Locate the cell with the specified text and output its (X, Y) center coordinate. 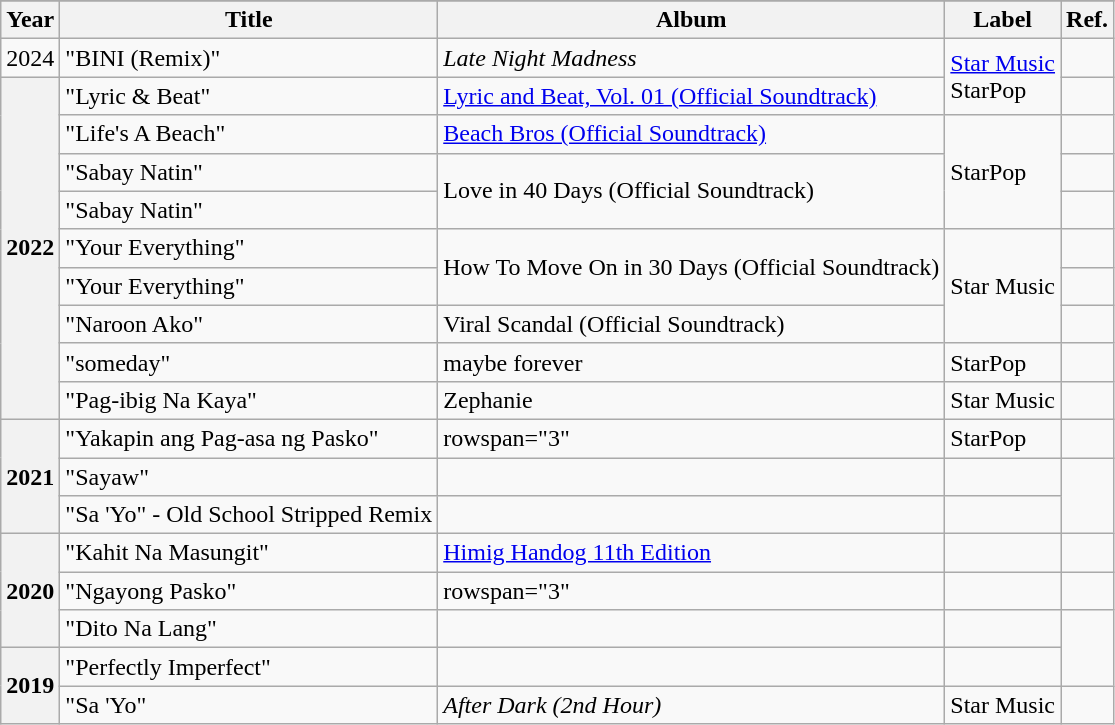
"Sa 'Yo" (249, 705)
maybe forever (692, 362)
Viral Scandal (Official Soundtrack) (692, 324)
"Sa 'Yo" - Old School Stripped Remix (249, 515)
"Lyric & Beat" (249, 96)
2022 (30, 248)
"Yakapin ang Pag-asa ng Pasko" (249, 438)
Love in 40 Days (Official Soundtrack) (692, 191)
Himig Handog 11th Edition (692, 553)
Zephanie (692, 400)
Ref. (1088, 20)
2019 (30, 686)
"Pag-ibig Na Kaya" (249, 400)
"Naroon Ako" (249, 324)
After Dark (2nd Hour) (692, 705)
Title (249, 20)
Late Night Madness (692, 58)
2024 (30, 58)
Year (30, 20)
2020 (30, 591)
"BINI (Remix)" (249, 58)
How To Move On in 30 Days (Official Soundtrack) (692, 267)
"Dito Na Lang" (249, 629)
2021 (30, 476)
Star MusicStarPop (1003, 77)
"Life's A Beach" (249, 134)
"Sayaw" (249, 477)
"Ngayong Pasko" (249, 591)
"Kahit Na Masungit" (249, 553)
Label (1003, 20)
Lyric and Beat, Vol. 01 (Official Soundtrack) (692, 96)
"someday" (249, 362)
"Perfectly Imperfect" (249, 667)
Album (692, 20)
Beach Bros (Official Soundtrack) (692, 134)
